Determine the (x, y) coordinate at the center of the cell enclosing the given text.  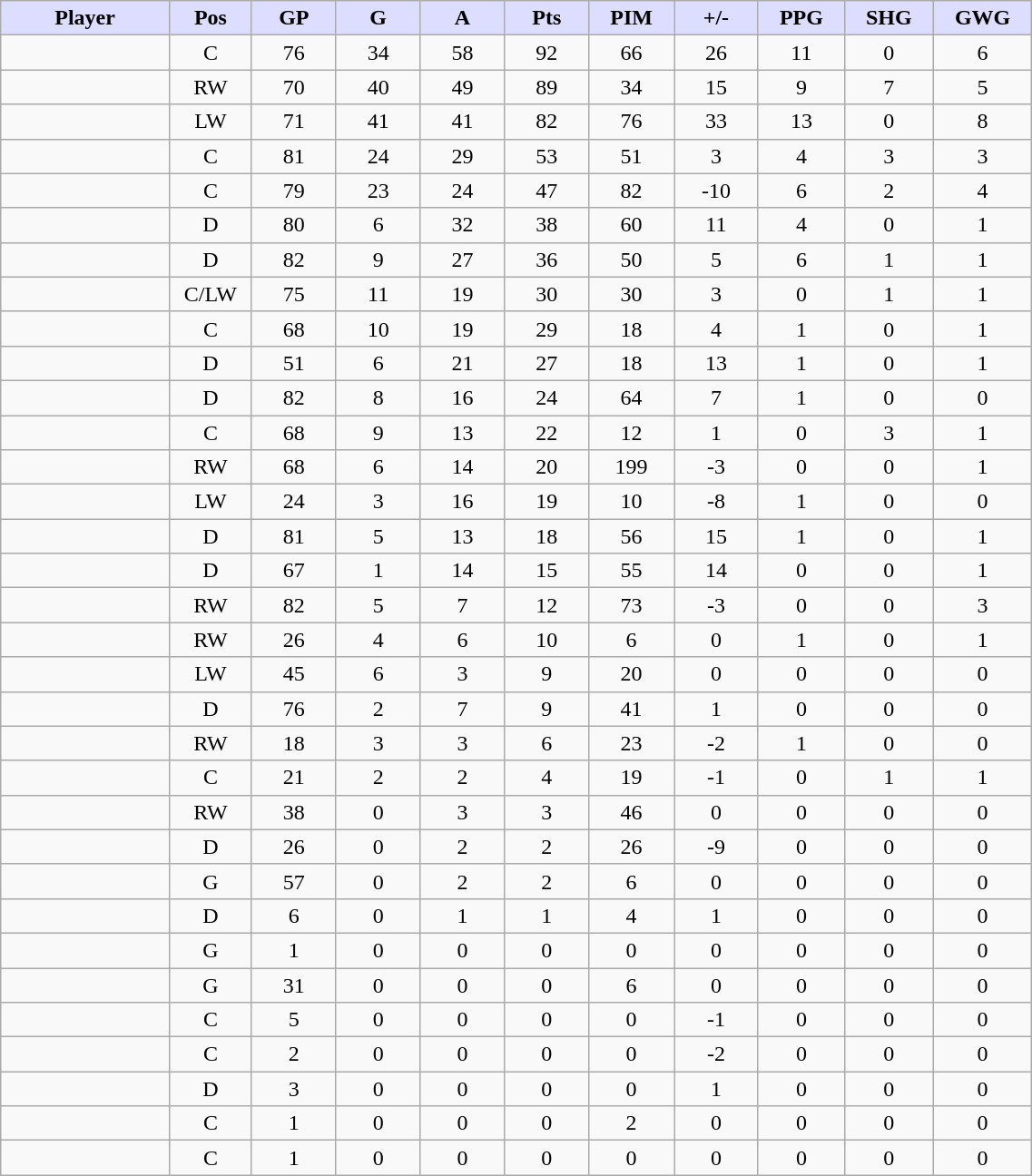
71 (294, 122)
33 (715, 122)
45 (294, 674)
75 (294, 294)
56 (632, 536)
31 (294, 985)
40 (378, 87)
Pos (211, 18)
58 (463, 53)
-9 (715, 847)
55 (632, 571)
47 (546, 191)
GP (294, 18)
66 (632, 53)
46 (632, 812)
92 (546, 53)
64 (632, 397)
80 (294, 225)
GWG (982, 18)
53 (546, 156)
Player (85, 18)
60 (632, 225)
199 (632, 467)
89 (546, 87)
A (463, 18)
57 (294, 881)
70 (294, 87)
+/- (715, 18)
-10 (715, 191)
79 (294, 191)
SHG (889, 18)
22 (546, 433)
-8 (715, 502)
32 (463, 225)
67 (294, 571)
PPG (801, 18)
C/LW (211, 294)
36 (546, 260)
PIM (632, 18)
50 (632, 260)
49 (463, 87)
73 (632, 605)
Pts (546, 18)
